For the text-containing cell, return its midpoint in (x, y) coordinate format. 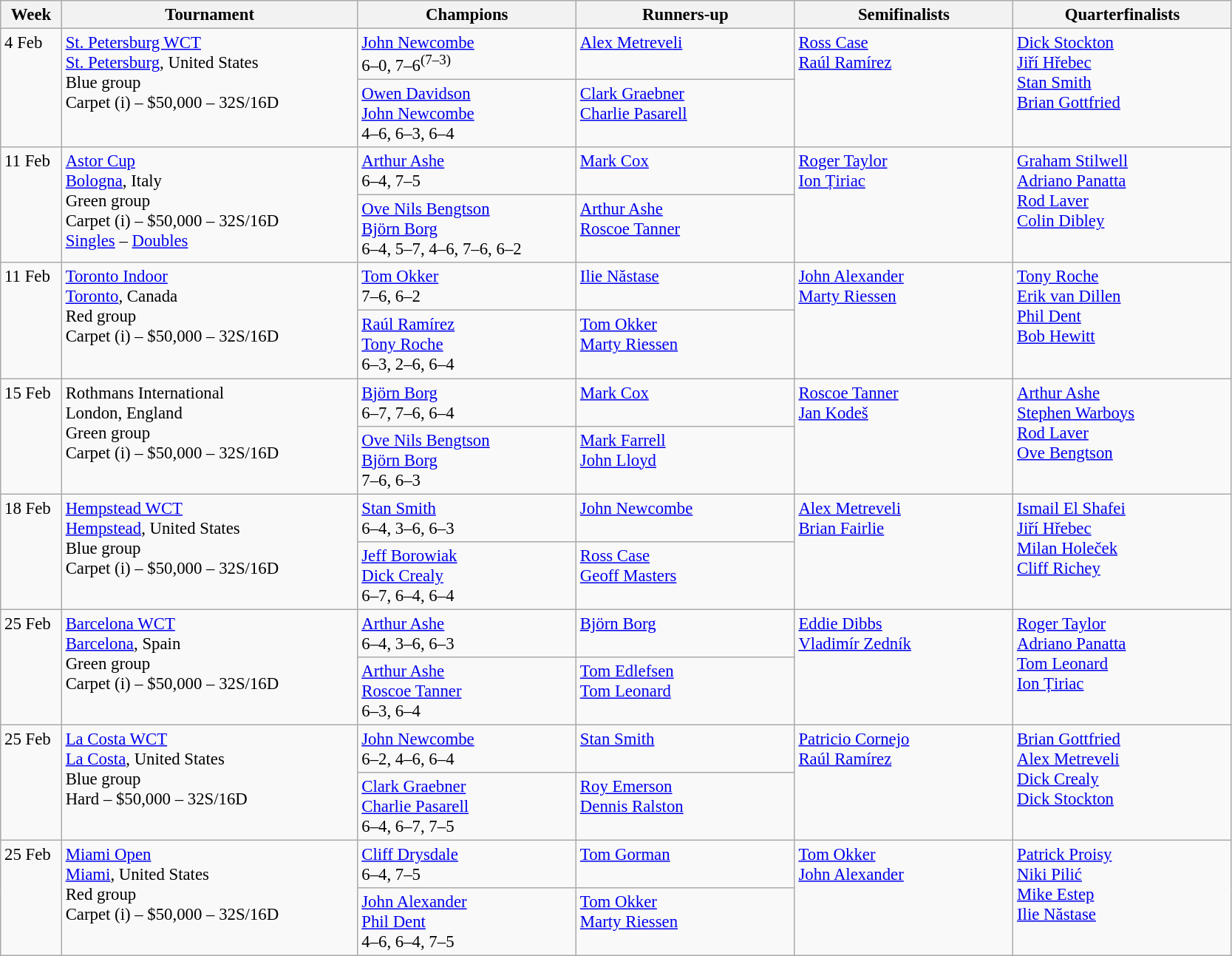
Semifinalists (904, 15)
Tom Okker7–6, 6–2 (467, 287)
Runners-up (686, 15)
Mark Farrell John Lloyd (686, 460)
Champions (467, 15)
Arthur Ashe6–4, 7–5 (467, 172)
John Newcombe6–2, 4–6, 6–4 (467, 748)
Roger Taylor Ion Țiriac (904, 205)
John Newcombe6–0, 7–6(7–3) (467, 55)
Ross Case Geoff Masters (686, 575)
St. Petersburg WCT St. Petersburg, United States Blue group Carpet (i) – $50,000 – 32S/16D (210, 89)
La Costa WCTLa Costa, United StatesBlue group Hard – $50,000 – 32S/16D (210, 782)
Clark Graebner Charlie Pasarell6–4, 6–7, 7–5 (467, 807)
Ross Case Raúl Ramírez (904, 89)
Arthur Ashe Roscoe Tanner (686, 229)
Ove Nils Bengtson Björn Borg7–6, 6–3 (467, 460)
Arthur Ashe Stephen Warboys Rod Laver Ove Bengtson (1123, 436)
John Newcombe (686, 518)
John Alexander Marty Riessen (904, 321)
Jeff Borowiak Dick Crealy6–7, 6–4, 6–4 (467, 575)
4 Feb (31, 89)
Tom Edlefsen Tom Leonard (686, 691)
Stan Smith6–4, 3–6, 6–3 (467, 518)
Brian Gottfried Alex Metreveli Dick Crealy Dick Stockton (1123, 782)
Barcelona WCT Barcelona, Spain Green group Carpet (i) – $50,000 – 32S/16D (210, 667)
Björn Borg6–7, 7–6, 6–4 (467, 402)
Hempstead WCT Hempstead, United StatesBlue group Carpet (i) – $50,000 – 32S/16D (210, 552)
Ilie Năstase (686, 287)
15 Feb (31, 436)
Stan Smith (686, 748)
18 Feb (31, 552)
Tom Okker John Alexander (904, 898)
Graham Stilwell Adriano Panatta Rod Laver Colin Dibley (1123, 205)
Patrick Proisy Niki Pilić Mike Estep Ilie Năstase (1123, 898)
Rothmans International London, England Green group Carpet (i) – $50,000 – 32S/16D (210, 436)
Clark Graebner Charlie Pasarell (686, 114)
Owen Davidson John Newcombe4–6, 6–3, 6–4 (467, 114)
Alex Metreveli (686, 55)
Ismail El Shafei Jiří Hřebec Milan Holeček Cliff Richey (1123, 552)
Tom Gorman (686, 864)
Roy Emerson Dennis Ralston (686, 807)
Tournament (210, 15)
Miami OpenMiami, United States Red group Carpet (i) – $50,000 – 32S/16D (210, 898)
Patricio Cornejo Raúl Ramírez (904, 782)
Arthur Ashe6–4, 3–6, 6–3 (467, 633)
Roscoe Tanner Jan Kodeš (904, 436)
Tony Roche Erik van Dillen Phil Dent Bob Hewitt (1123, 321)
Cliff Drysdale6–4, 7–5 (467, 864)
Arthur Ashe Roscoe Tanner6–3, 6–4 (467, 691)
Raúl Ramírez Tony Roche6–3, 2–6, 6–4 (467, 345)
John Alexander Phil Dent4–6, 6–4, 7–5 (467, 922)
Toronto Indoor Toronto, Canada Red group Carpet (i) – $50,000 – 32S/16D (210, 321)
Alex Metreveli Brian Fairlie (904, 552)
Quarterfinalists (1123, 15)
Astor Cup Bologna, Italy Green group Carpet (i) – $50,000 – 32S/16D Singles – Doubles (210, 205)
Eddie Dibbs Vladimír Zedník (904, 667)
Björn Borg (686, 633)
Week (31, 15)
Dick Stockton Jiří Hřebec Stan Smith Brian Gottfried (1123, 89)
Roger Taylor Adriano Panatta Tom Leonard Ion Țiriac (1123, 667)
Ove Nils Bengtson Björn Borg6–4, 5–7, 4–6, 7–6, 6–2 (467, 229)
